Capture the cell that displays the provided text and extract its (x, y) central coordinate. 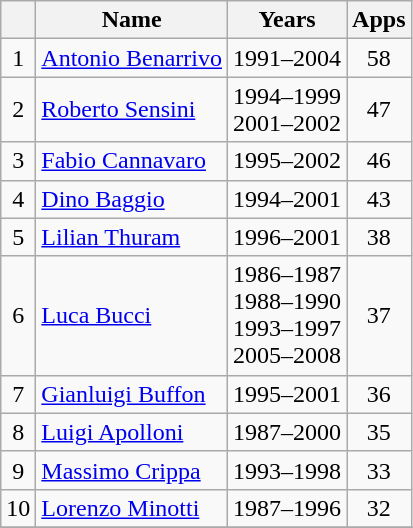
1995–2001 (288, 394)
Lorenzo Minotti (132, 508)
1991–2004 (288, 58)
7 (18, 394)
2 (18, 110)
8 (18, 432)
5 (18, 237)
1994–19992001–2002 (288, 110)
3 (18, 161)
6 (18, 316)
1987–2000 (288, 432)
Fabio Cannavaro (132, 161)
1987–1996 (288, 508)
1995–2002 (288, 161)
Antonio Benarrivo (132, 58)
10 (18, 508)
46 (379, 161)
Gianluigi Buffon (132, 394)
Years (288, 20)
Roberto Sensini (132, 110)
9 (18, 470)
43 (379, 199)
38 (379, 237)
1993–1998 (288, 470)
Massimo Crippa (132, 470)
Lilian Thuram (132, 237)
1 (18, 58)
1994–2001 (288, 199)
4 (18, 199)
58 (379, 58)
Name (132, 20)
Dino Baggio (132, 199)
37 (379, 316)
35 (379, 432)
Luigi Apolloni (132, 432)
Luca Bucci (132, 316)
Apps (379, 20)
32 (379, 508)
1986–19871988–19901993–19972005–2008 (288, 316)
1996–2001 (288, 237)
36 (379, 394)
47 (379, 110)
33 (379, 470)
